From the cell containing the given text, extract its center point as (X, Y) coordinate. 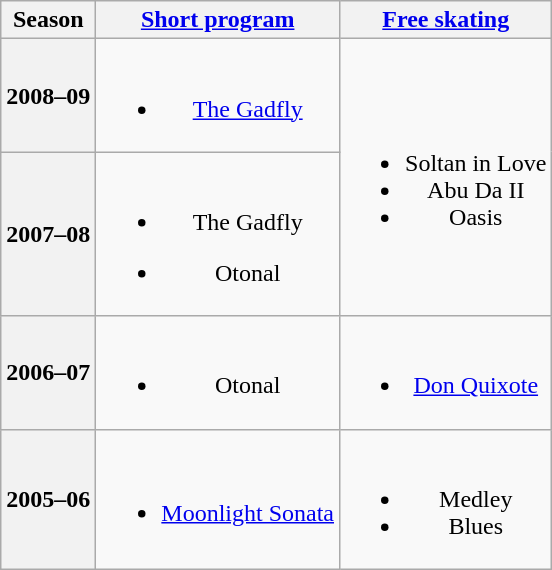
Moonlight Sonata (218, 499)
Otonal (218, 372)
2006–07 (48, 372)
The Gadfly (218, 96)
Soltan in LoveAbu Da IIOasis (446, 178)
Short program (218, 20)
Don Quixote (446, 372)
2008–09 (48, 96)
Medley Blues (446, 499)
2005–06 (48, 499)
Season (48, 20)
2007–08 (48, 234)
The Gadfly Otonal (218, 234)
Free skating (446, 20)
